From the cell containing the given text, extract its center point as (x, y) coordinate. 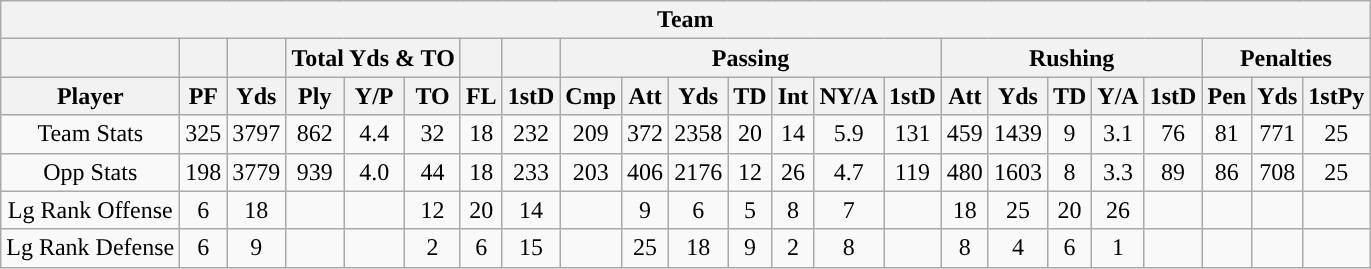
1stPy (1336, 96)
4.7 (849, 172)
32 (433, 134)
Opp Stats (90, 172)
771 (1278, 134)
7 (849, 210)
2358 (698, 134)
Lg Rank Defense (90, 248)
3779 (256, 172)
198 (204, 172)
Rushing (1072, 58)
Penalties (1286, 58)
3.1 (1118, 134)
Pen (1227, 96)
459 (964, 134)
708 (1278, 172)
1 (1118, 248)
406 (646, 172)
939 (315, 172)
3.3 (1118, 172)
2176 (698, 172)
Int (793, 96)
209 (591, 134)
TO (433, 96)
233 (531, 172)
86 (1227, 172)
44 (433, 172)
Lg Rank Offense (90, 210)
Passing (750, 58)
3797 (256, 134)
119 (913, 172)
Ply (315, 96)
Y/P (374, 96)
5.9 (849, 134)
4.4 (374, 134)
232 (531, 134)
4 (1018, 248)
Player (90, 96)
FL (481, 96)
Cmp (591, 96)
203 (591, 172)
5 (750, 210)
81 (1227, 134)
131 (913, 134)
4.0 (374, 172)
89 (1173, 172)
Total Yds & TO (373, 58)
1603 (1018, 172)
76 (1173, 134)
NY/A (849, 96)
1439 (1018, 134)
Y/A (1118, 96)
480 (964, 172)
372 (646, 134)
PF (204, 96)
15 (531, 248)
Team (686, 20)
325 (204, 134)
862 (315, 134)
Team Stats (90, 134)
